Extract the [x, y] coordinate from the center of the cell holding the provided text.  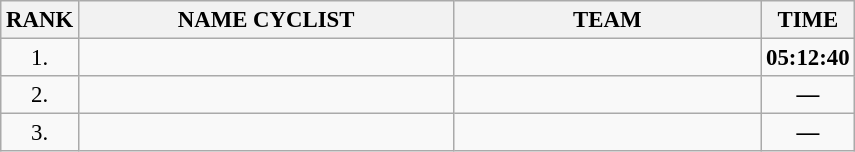
TEAM [608, 20]
3. [40, 133]
1. [40, 58]
RANK [40, 20]
NAME CYCLIST [266, 20]
TIME [808, 20]
2. [40, 95]
05:12:40 [808, 58]
